Return the [X, Y] coordinate for the center point of the cell that contains the specified text.  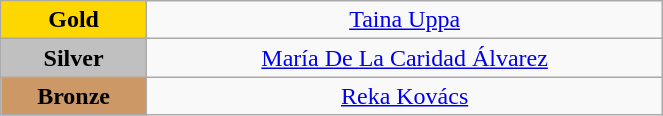
Reka Kovács [404, 96]
María De La Caridad Álvarez [404, 58]
Gold [74, 20]
Bronze [74, 96]
Silver [74, 58]
Taina Uppa [404, 20]
